Scan for the cell matching the given text and deliver its [x, y] coordinate at center. 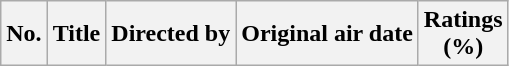
Directed by [171, 34]
No. [24, 34]
Title [76, 34]
Original air date [328, 34]
Ratings(%) [463, 34]
